Locate the cell with the specified text and output its [x, y] center coordinate. 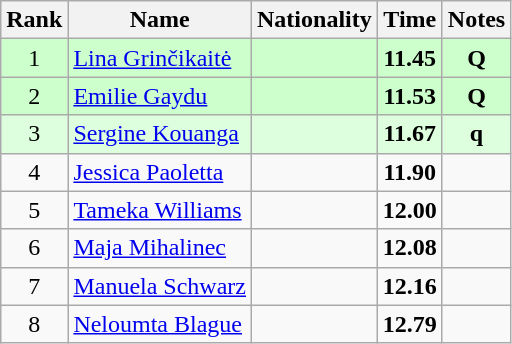
11.67 [410, 134]
Sergine Kouanga [160, 134]
2 [34, 96]
4 [34, 172]
7 [34, 286]
Nationality [315, 20]
q [476, 134]
12.00 [410, 210]
Notes [476, 20]
Time [410, 20]
Rank [34, 20]
6 [34, 248]
Name [160, 20]
3 [34, 134]
1 [34, 58]
Neloumta Blague [160, 324]
11.45 [410, 58]
Jessica Paoletta [160, 172]
8 [34, 324]
12.79 [410, 324]
11.90 [410, 172]
Maja Mihalinec [160, 248]
5 [34, 210]
12.16 [410, 286]
Manuela Schwarz [160, 286]
Tameka Williams [160, 210]
Lina Grinčikaitė [160, 58]
Emilie Gaydu [160, 96]
11.53 [410, 96]
12.08 [410, 248]
